Search for the cell housing the specified text and yield its [X, Y] center coordinate. 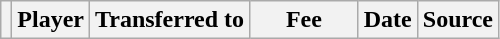
Date [388, 20]
Player [51, 20]
Fee [304, 20]
Source [458, 20]
Transferred to [170, 20]
